Scan for the cell matching the given text and deliver its (x, y) coordinate at center. 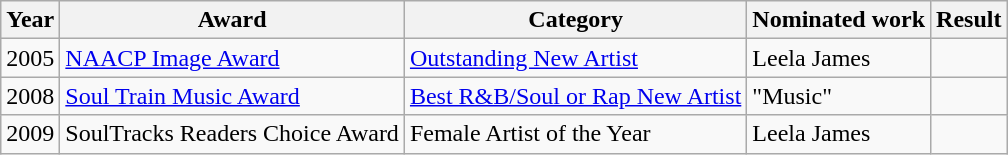
2005 (30, 58)
Nominated work (839, 20)
Best R&B/Soul or Rap New Artist (575, 96)
2008 (30, 96)
Outstanding New Artist (575, 58)
Result (969, 20)
Female Artist of the Year (575, 134)
NAACP Image Award (232, 58)
2009 (30, 134)
Soul Train Music Award (232, 96)
"Music" (839, 96)
SoulTracks Readers Choice Award (232, 134)
Award (232, 20)
Year (30, 20)
Category (575, 20)
